Search for the cell housing the specified text and yield its (x, y) center coordinate. 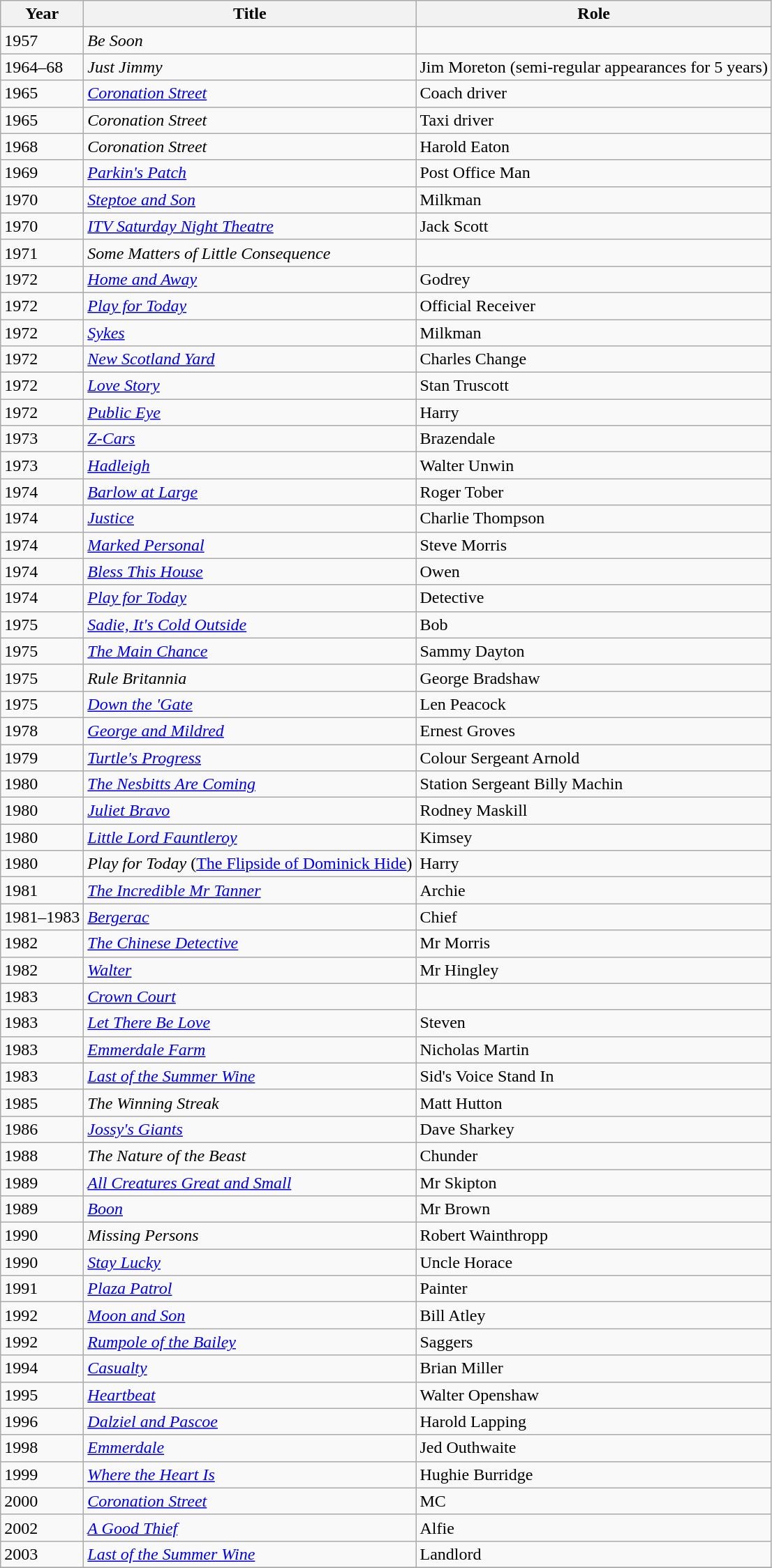
The Nesbitts Are Coming (250, 784)
Walter Unwin (594, 465)
Uncle Horace (594, 1262)
Ernest Groves (594, 731)
Walter Openshaw (594, 1395)
Alfie (594, 1528)
1996 (42, 1421)
Walter (250, 970)
Post Office Man (594, 173)
Public Eye (250, 412)
Let There Be Love (250, 1023)
1985 (42, 1103)
Brian Miller (594, 1368)
George Bradshaw (594, 678)
Juliet Bravo (250, 811)
Matt Hutton (594, 1103)
Role (594, 14)
A Good Thief (250, 1528)
Robert Wainthropp (594, 1236)
Harold Lapping (594, 1421)
The Winning Streak (250, 1103)
Detective (594, 598)
The Chinese Detective (250, 943)
Sammy Dayton (594, 651)
Play for Today (The Flipside of Dominick Hide) (250, 864)
Title (250, 14)
Rule Britannia (250, 678)
Little Lord Fauntleroy (250, 837)
Parkin's Patch (250, 173)
Bergerac (250, 917)
Landlord (594, 1554)
Love Story (250, 386)
Station Sergeant Billy Machin (594, 784)
Chief (594, 917)
Coach driver (594, 94)
2002 (42, 1528)
Steven (594, 1023)
1999 (42, 1474)
Sadie, It's Cold Outside (250, 625)
1981–1983 (42, 917)
Steptoe and Son (250, 200)
1971 (42, 253)
Home and Away (250, 279)
1969 (42, 173)
Charles Change (594, 359)
Emmerdale Farm (250, 1050)
Moon and Son (250, 1315)
Hughie Burridge (594, 1474)
Casualty (250, 1368)
Dave Sharkey (594, 1129)
Some Matters of Little Consequence (250, 253)
Taxi driver (594, 120)
George and Mildred (250, 731)
Barlow at Large (250, 492)
The Main Chance (250, 651)
Sid's Voice Stand In (594, 1076)
2000 (42, 1501)
Be Soon (250, 40)
1979 (42, 757)
Rumpole of the Bailey (250, 1342)
Jack Scott (594, 226)
Owen (594, 572)
Bill Atley (594, 1315)
The Nature of the Beast (250, 1156)
Jossy's Giants (250, 1129)
1964–68 (42, 67)
Crown Court (250, 996)
Len Peacock (594, 704)
Plaza Patrol (250, 1289)
Colour Sergeant Arnold (594, 757)
1998 (42, 1448)
New Scotland Yard (250, 359)
Charlie Thompson (594, 518)
Bless This House (250, 572)
Emmerdale (250, 1448)
Saggers (594, 1342)
The Incredible Mr Tanner (250, 890)
Jim Moreton (semi-regular appearances for 5 years) (594, 67)
1988 (42, 1156)
Harold Eaton (594, 147)
Just Jimmy (250, 67)
Mr Skipton (594, 1183)
Dalziel and Pascoe (250, 1421)
Mr Brown (594, 1209)
Sykes (250, 333)
2003 (42, 1554)
Turtle's Progress (250, 757)
1981 (42, 890)
ITV Saturday Night Theatre (250, 226)
1957 (42, 40)
Chunder (594, 1156)
Hadleigh (250, 465)
Roger Tober (594, 492)
Archie (594, 890)
Z-Cars (250, 439)
Year (42, 14)
Where the Heart Is (250, 1474)
Marked Personal (250, 545)
1995 (42, 1395)
1986 (42, 1129)
Jed Outhwaite (594, 1448)
Rodney Maskill (594, 811)
1978 (42, 731)
Mr Hingley (594, 970)
Painter (594, 1289)
Missing Persons (250, 1236)
All Creatures Great and Small (250, 1183)
Heartbeat (250, 1395)
Mr Morris (594, 943)
Boon (250, 1209)
Brazendale (594, 439)
Nicholas Martin (594, 1050)
1991 (42, 1289)
Steve Morris (594, 545)
Bob (594, 625)
Down the 'Gate (250, 704)
Justice (250, 518)
Stan Truscott (594, 386)
MC (594, 1501)
Godrey (594, 279)
1994 (42, 1368)
Stay Lucky (250, 1262)
Kimsey (594, 837)
1968 (42, 147)
Official Receiver (594, 306)
